Pinpoint the cell where the given text exists, returning its [X, Y] midpoint coordinate. 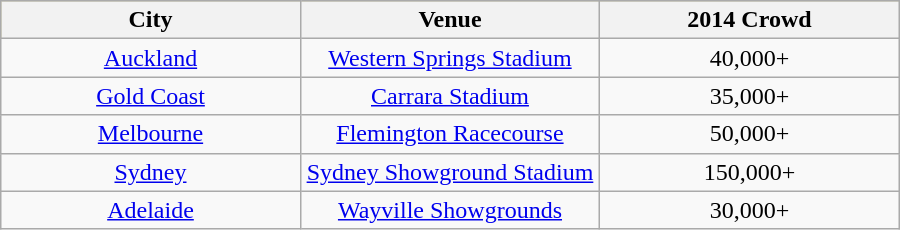
Western Springs Stadium [450, 58]
Flemington Racecourse [450, 134]
50,000+ [750, 134]
Auckland [150, 58]
150,000+ [750, 172]
30,000+ [750, 210]
35,000+ [750, 96]
Sydney Showground Stadium [450, 172]
2014 Crowd [750, 20]
Venue [450, 20]
City [150, 20]
Sydney [150, 172]
Melbourne [150, 134]
Gold Coast [150, 96]
40,000+ [750, 58]
Adelaide [150, 210]
Carrara Stadium [450, 96]
Wayville Showgrounds [450, 210]
